Detect which cell encompasses the target text, then output its [X, Y] center coordinate. 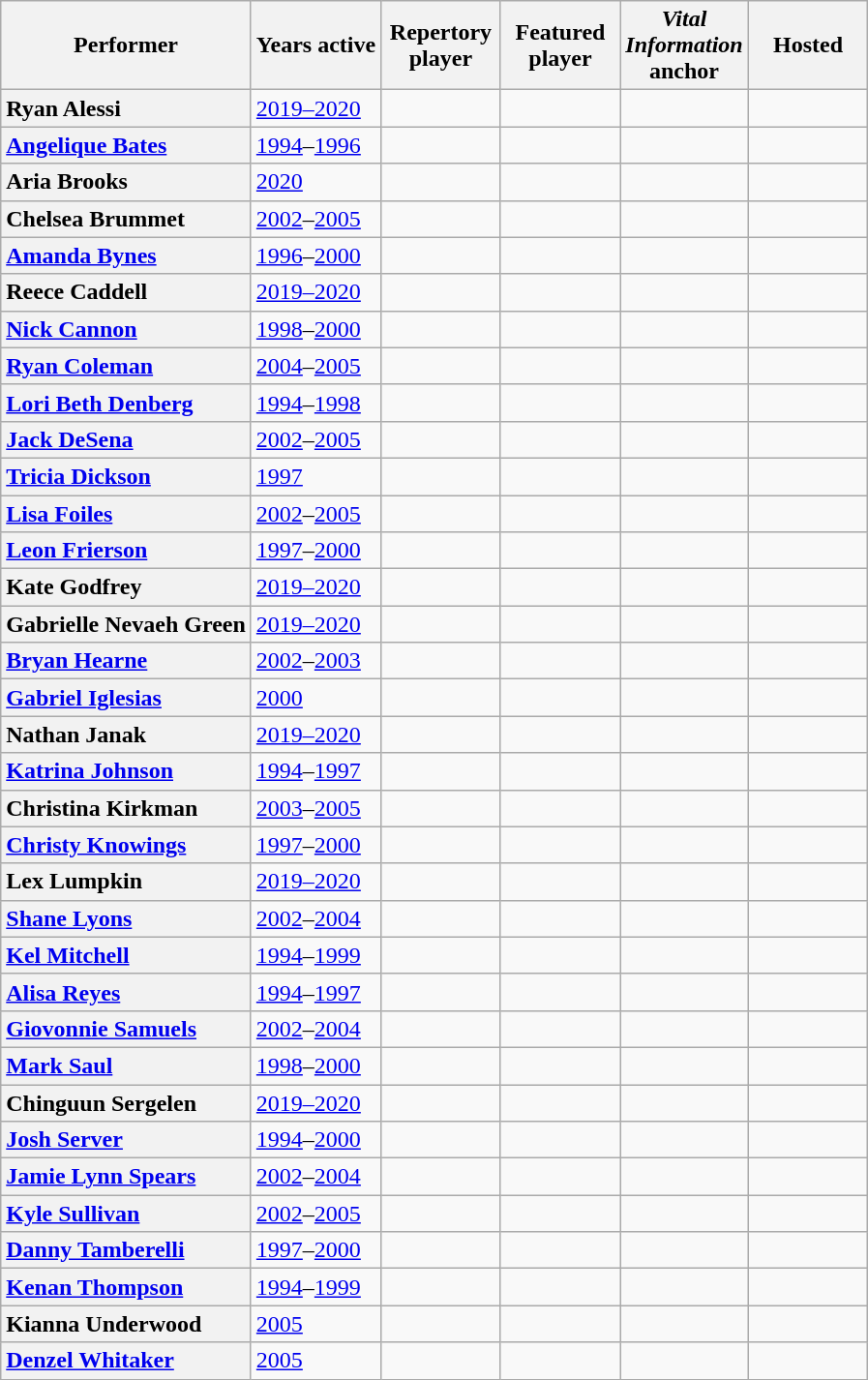
Jack DeSena [126, 439]
1994–2000 [315, 1140]
2004–2005 [315, 366]
Reece Caddell [126, 292]
Lori Beth Denberg [126, 403]
Kate Godfrey [126, 587]
Gabrielle Nevaeh Green [126, 624]
2002–2003 [315, 661]
Danny Tamberelli [126, 1250]
Bryan Hearne [126, 661]
Josh Server [126, 1140]
2003–2005 [315, 808]
1996–2000 [315, 255]
Amanda Bynes [126, 255]
2000 [315, 698]
Mark Saul [126, 1065]
Kel Mitchell [126, 955]
Kianna Underwood [126, 1324]
2020 [315, 182]
Katrina Johnson [126, 771]
Repertory player [441, 45]
Vital Information anchor [684, 45]
Christina Kirkman [126, 808]
1997 [315, 476]
Lex Lumpkin [126, 882]
Featured player [560, 45]
Jamie Lynn Spears [126, 1177]
Hosted [808, 45]
Nathan Janak [126, 735]
Tricia Dickson [126, 476]
Leon Frierson [126, 551]
Ryan Coleman [126, 366]
Kyle Sullivan [126, 1214]
Ryan Alessi [126, 108]
Chelsea Brummet [126, 219]
Christy Knowings [126, 845]
Nick Cannon [126, 329]
Performer [126, 45]
Giovonnie Samuels [126, 1029]
Aria Brooks [126, 182]
Gabriel Iglesias [126, 698]
Chinguun Sergelen [126, 1102]
1994–1998 [315, 403]
Alisa Reyes [126, 992]
Angelique Bates [126, 145]
Lisa Foiles [126, 514]
1994–1996 [315, 145]
Years active [315, 45]
Denzel Whitaker [126, 1361]
Kenan Thompson [126, 1287]
Shane Lyons [126, 918]
